Determine the (X, Y) coordinate at the center of the cell enclosing the given text.  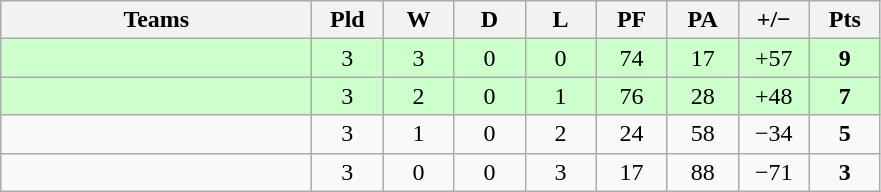
9 (844, 58)
24 (632, 134)
74 (632, 58)
58 (702, 134)
5 (844, 134)
+/− (774, 20)
−34 (774, 134)
+57 (774, 58)
L (560, 20)
PA (702, 20)
7 (844, 96)
W (418, 20)
76 (632, 96)
28 (702, 96)
−71 (774, 172)
Pts (844, 20)
Pld (348, 20)
+48 (774, 96)
88 (702, 172)
D (490, 20)
PF (632, 20)
Teams (156, 20)
